Scan for the cell matching the given text and deliver its (x, y) coordinate at center. 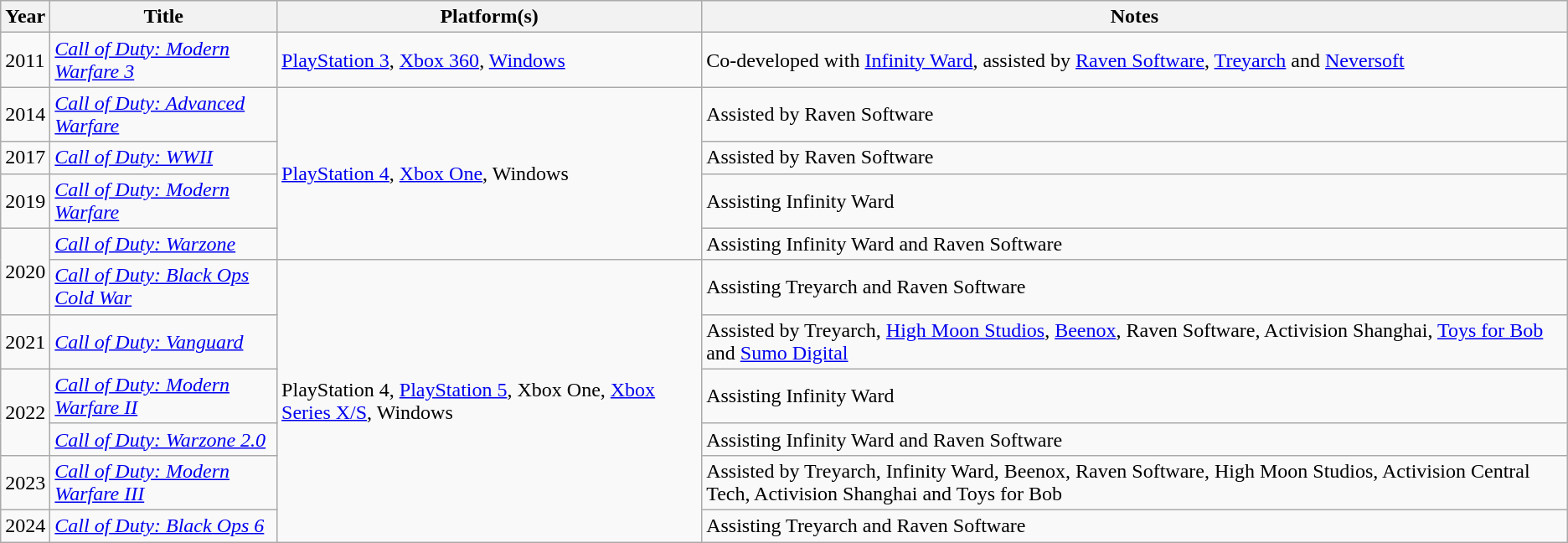
Call of Duty: Modern Warfare (164, 201)
2020 (25, 271)
Assisted by Treyarch, Infinity Ward, Beenox, Raven Software, High Moon Studios, Activision Central Tech, Activision Shanghai and Toys for Bob (1135, 483)
Platform(s) (489, 17)
Year (25, 17)
Call of Duty: Warzone 2.0 (164, 439)
Call of Duty: Warzone (164, 244)
Call of Duty: WWII (164, 158)
2023 (25, 483)
PlayStation 4, Xbox One, Windows (489, 173)
Notes (1135, 17)
2022 (25, 412)
Call of Duty: Advanced Warfare (164, 114)
Call of Duty: Modern Warfare 3 (164, 60)
2021 (25, 342)
2024 (25, 525)
Call of Duty: Vanguard (164, 342)
2019 (25, 201)
Co-developed with Infinity Ward, assisted by Raven Software, Treyarch and Neversoft (1135, 60)
2011 (25, 60)
Assisted by Treyarch, High Moon Studios, Beenox, Raven Software, Activision Shanghai, Toys for Bob and Sumo Digital (1135, 342)
PlayStation 3, Xbox 360, Windows (489, 60)
Call of Duty: Modern Warfare III (164, 483)
Title (164, 17)
Call of Duty: Black Ops Cold War (164, 287)
2017 (25, 158)
PlayStation 4, PlayStation 5, Xbox One, Xbox Series X/S, Windows (489, 401)
2014 (25, 114)
Call of Duty: Black Ops 6 (164, 525)
Call of Duty: Modern Warfare II (164, 396)
